Determine the [x, y] coordinate at the center of the cell enclosing the given text.  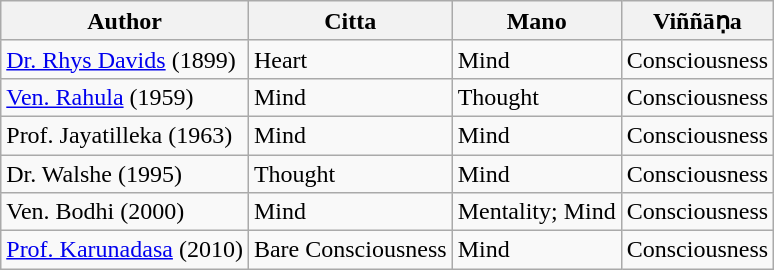
Prof. Jayatilleka (1963) [125, 135]
Ven. Rahula (1959) [125, 97]
Ven. Bodhi (2000) [125, 212]
Mano [536, 21]
Heart [350, 59]
Viññāṇa [697, 21]
Citta [350, 21]
Author [125, 21]
Bare Consciousness [350, 250]
Prof. Karunadasa (2010) [125, 250]
Mentality; Mind [536, 212]
Dr. Walshe (1995) [125, 173]
Dr. Rhys Davids (1899) [125, 59]
